Output the (X, Y) coordinate of the center of the cell containing the given text.  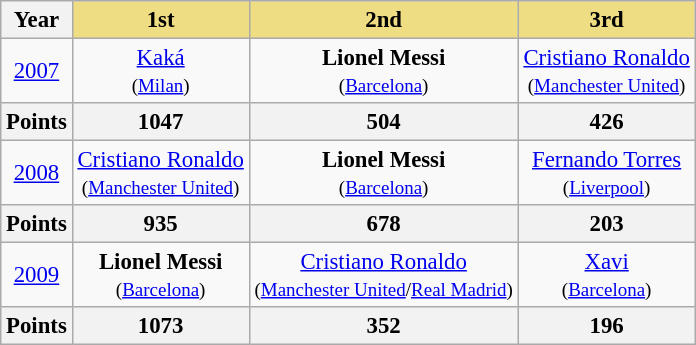
1047 (160, 122)
2007 (36, 72)
504 (384, 122)
426 (606, 122)
Year (36, 20)
1st (160, 20)
Cristiano Ronaldo (Manchester United/Real Madrid) (384, 276)
3rd (606, 20)
2009 (36, 276)
Fernando Torres (Liverpool) (606, 174)
2nd (384, 20)
935 (160, 224)
Kaká (Milan) (160, 72)
678 (384, 224)
203 (606, 224)
Xavi (Barcelona) (606, 276)
2008 (36, 174)
